Pinpoint the cell where the given text exists, returning its (X, Y) midpoint coordinate. 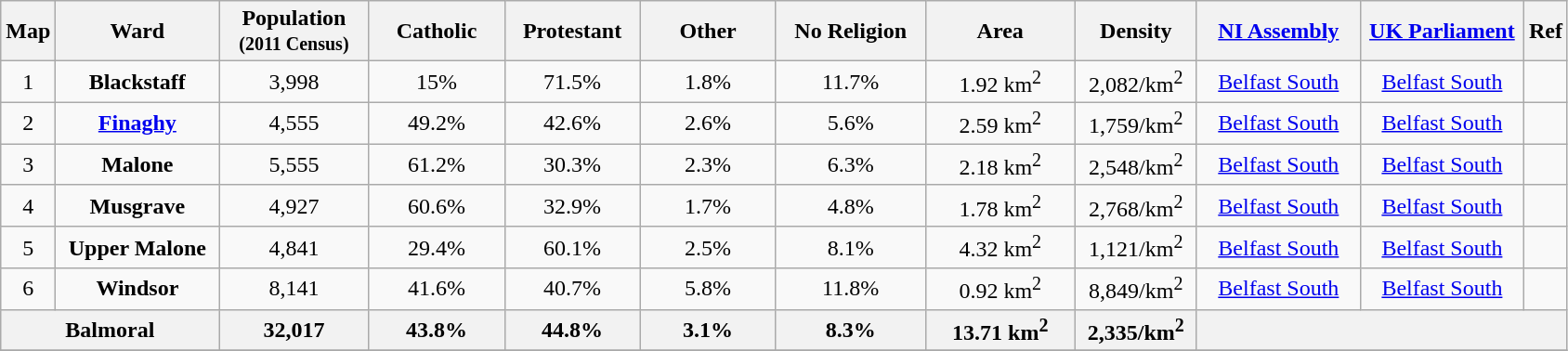
5.6% (851, 123)
Balmoral (110, 331)
2,335/km2 (1135, 331)
Upper Malone (137, 247)
Malone (137, 165)
32.9% (572, 206)
11.7% (851, 82)
13.71 km2 (1000, 331)
4.32 km2 (1000, 247)
61.2% (437, 165)
60.6% (437, 206)
2 (28, 123)
5 (28, 247)
4,841 (294, 247)
44.8% (572, 331)
5.8% (708, 290)
6.3% (851, 165)
8.3% (851, 331)
NI Assembly (1278, 32)
Ward (137, 32)
UK Parliament (1442, 32)
No Religion (851, 32)
43.8% (437, 331)
Map (28, 32)
Population (2011 Census) (294, 32)
3,998 (294, 82)
5,555 (294, 165)
60.1% (572, 247)
2.6% (708, 123)
Musgrave (137, 206)
Windsor (137, 290)
71.5% (572, 82)
2,548/km2 (1135, 165)
42.6% (572, 123)
Ref (1546, 32)
2,768/km2 (1135, 206)
3.1% (708, 331)
Blackstaff (137, 82)
49.2% (437, 123)
30.3% (572, 165)
2.18 km2 (1000, 165)
Protestant (572, 32)
0.92 km2 (1000, 290)
4,555 (294, 123)
Area (1000, 32)
8,849/km2 (1135, 290)
1,121/km2 (1135, 247)
2,082/km2 (1135, 82)
32,017 (294, 331)
4.8% (851, 206)
29.4% (437, 247)
11.8% (851, 290)
1 (28, 82)
2.5% (708, 247)
8.1% (851, 247)
1.7% (708, 206)
1.92 km2 (1000, 82)
8,141 (294, 290)
Catholic (437, 32)
4 (28, 206)
3 (28, 165)
6 (28, 290)
Density (1135, 32)
1,759/km2 (1135, 123)
15% (437, 82)
Finaghy (137, 123)
4,927 (294, 206)
1.78 km2 (1000, 206)
Other (708, 32)
2.3% (708, 165)
41.6% (437, 290)
2.59 km2 (1000, 123)
1.8% (708, 82)
40.7% (572, 290)
